Output the [X, Y] coordinate of the center of the cell containing the given text.  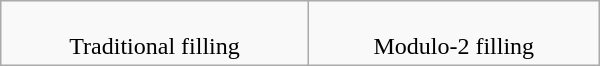
Traditional filling [155, 34]
Modulo-2 filling [454, 34]
